Identify which cell holds the provided text, then report its (X, Y) central coordinate. 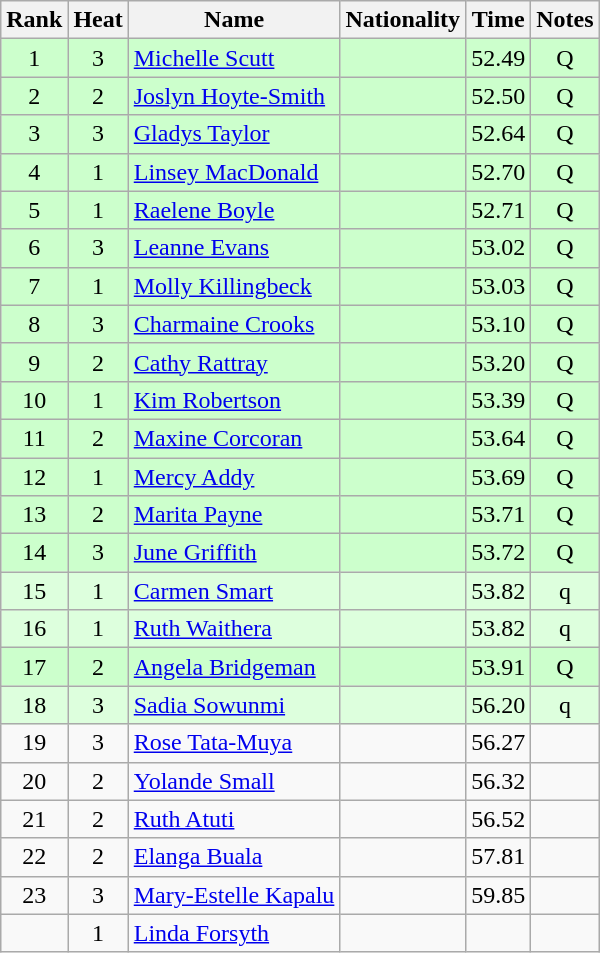
11 (34, 438)
Rank (34, 20)
Leanne Evans (234, 248)
53.71 (498, 515)
Linsey MacDonald (234, 172)
Heat (98, 20)
Joslyn Hoyte-Smith (234, 96)
Sadia Sowunmi (234, 705)
Rose Tata-Muya (234, 743)
23 (34, 895)
Maxine Corcoran (234, 438)
6 (34, 248)
13 (34, 515)
Mary-Estelle Kapalu (234, 895)
16 (34, 629)
Carmen Smart (234, 591)
52.71 (498, 210)
Ruth Atuti (234, 819)
53.72 (498, 553)
5 (34, 210)
12 (34, 477)
Charmaine Crooks (234, 324)
Name (234, 20)
53.64 (498, 438)
59.85 (498, 895)
53.03 (498, 286)
19 (34, 743)
56.27 (498, 743)
Kim Robertson (234, 400)
57.81 (498, 857)
53.02 (498, 248)
Gladys Taylor (234, 134)
7 (34, 286)
22 (34, 857)
Angela Bridgeman (234, 667)
53.69 (498, 477)
Mercy Addy (234, 477)
4 (34, 172)
9 (34, 362)
Linda Forsyth (234, 933)
17 (34, 667)
20 (34, 781)
Ruth Waithera (234, 629)
Michelle Scutt (234, 58)
18 (34, 705)
Time (498, 20)
Cathy Rattray (234, 362)
Elanga Buala (234, 857)
21 (34, 819)
53.91 (498, 667)
15 (34, 591)
10 (34, 400)
52.70 (498, 172)
53.39 (498, 400)
Raelene Boyle (234, 210)
52.50 (498, 96)
53.10 (498, 324)
14 (34, 553)
Molly Killingbeck (234, 286)
June Griffith (234, 553)
56.20 (498, 705)
52.49 (498, 58)
Yolande Small (234, 781)
Marita Payne (234, 515)
52.64 (498, 134)
Notes (565, 20)
Nationality (403, 20)
56.52 (498, 819)
56.32 (498, 781)
53.20 (498, 362)
8 (34, 324)
